From the cell containing the given text, extract its center point as [x, y] coordinate. 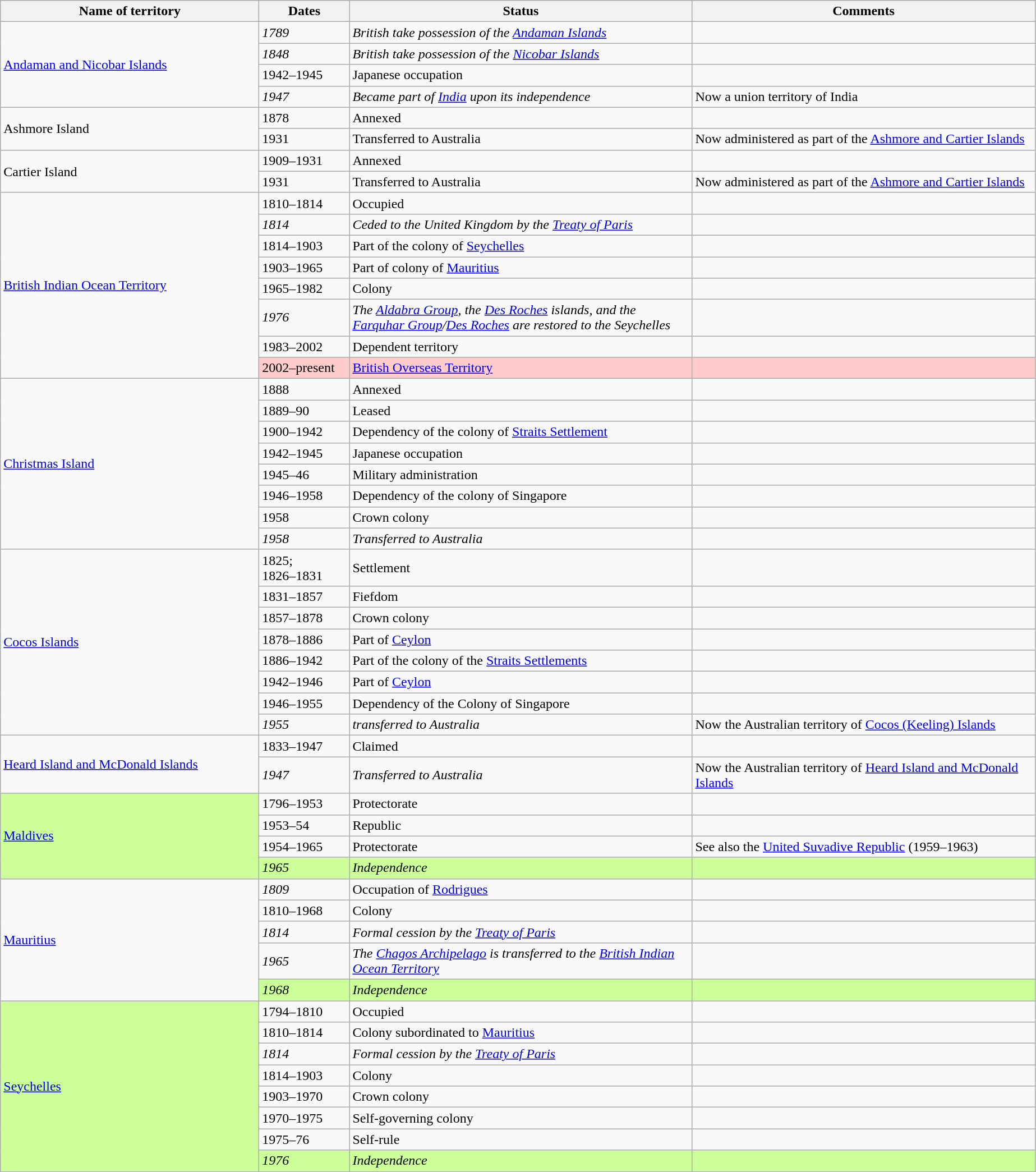
Occupation of Rodrigues [521, 889]
1954–1965 [304, 847]
1903–1965 [304, 268]
2002–present [304, 368]
1900–1942 [304, 432]
1946–1958 [304, 496]
1888 [304, 389]
Now the Australian territory of Heard Island and McDonald Islands [864, 775]
1886–1942 [304, 661]
British Overseas Territory [521, 368]
Heard Island and McDonald Islands [130, 764]
Status [521, 11]
1833–1947 [304, 746]
Dependent territory [521, 347]
Republic [521, 825]
Cartier Island [130, 171]
1796–1953 [304, 804]
Ceded to the United Kingdom by the Treaty of Paris [521, 224]
Andaman and Nicobar Islands [130, 65]
Cocos Islands [130, 642]
1878–1886 [304, 639]
Name of territory [130, 11]
1965–1982 [304, 289]
1857–1878 [304, 618]
Claimed [521, 746]
British take possession of the Andaman Islands [521, 33]
1789 [304, 33]
Maldives [130, 836]
transferred to Australia [521, 725]
Military administration [521, 475]
See also the United Suvadive Republic (1959–1963) [864, 847]
1825; 1826–1831 [304, 568]
Dates [304, 11]
1809 [304, 889]
Leased [521, 411]
Fiefdom [521, 596]
Seychelles [130, 1086]
1903–1970 [304, 1097]
1955 [304, 725]
1953–54 [304, 825]
1968 [304, 990]
Colony subordinated to Mauritius [521, 1033]
1942–1946 [304, 682]
1945–46 [304, 475]
1975–76 [304, 1139]
Self-governing colony [521, 1118]
1810–1968 [304, 911]
Ashmore Island [130, 128]
Dependency of the colony of Singapore [521, 496]
The Aldabra Group, the Des Roches islands, and the Farquhar Group/Des Roches are restored to the Seychelles [521, 318]
British take possession of the Nicobar Islands [521, 54]
Settlement [521, 568]
1970–1975 [304, 1118]
Self-rule [521, 1139]
Became part of India upon its independence [521, 96]
1794–1810 [304, 1012]
Part of the colony of the Straits Settlements [521, 661]
Now the Australian territory of Cocos (Keeling) Islands [864, 725]
The Chagos Archipelago is transferred to the British Indian Ocean Territory [521, 960]
Part of colony of Mauritius [521, 268]
1889–90 [304, 411]
1878 [304, 118]
Part of the colony of Seychelles [521, 246]
1909–1931 [304, 160]
1831–1857 [304, 596]
Christmas Island [130, 464]
Comments [864, 11]
1946–1955 [304, 704]
British Indian Ocean Territory [130, 286]
Mauritius [130, 939]
1848 [304, 54]
Now a union territory of India [864, 96]
1983–2002 [304, 347]
Dependency of the Colony of Singapore [521, 704]
Dependency of the colony of Straits Settlement [521, 432]
